For the text-containing cell, return its midpoint in [x, y] coordinate format. 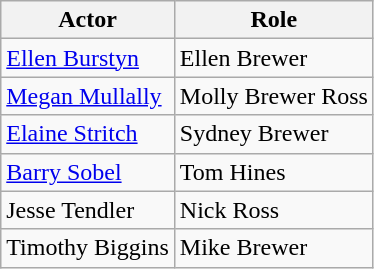
Timothy Biggins [88, 248]
Nick Ross [274, 210]
Role [274, 20]
Ellen Burstyn [88, 58]
Elaine Stritch [88, 134]
Jesse Tendler [88, 210]
Mike Brewer [274, 248]
Barry Sobel [88, 172]
Tom Hines [274, 172]
Actor [88, 20]
Sydney Brewer [274, 134]
Molly Brewer Ross [274, 96]
Megan Mullally [88, 96]
Ellen Brewer [274, 58]
